Return (X, Y) of the center of cell containing provided text 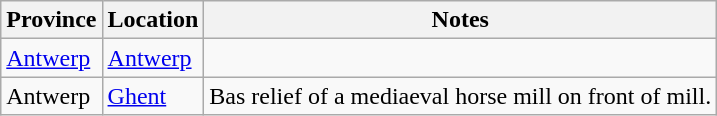
Ghent (153, 96)
Location (153, 20)
Province (52, 20)
Notes (460, 20)
Bas relief of a mediaeval horse mill on front of mill. (460, 96)
